Search for the cell housing the specified text and yield its (x, y) center coordinate. 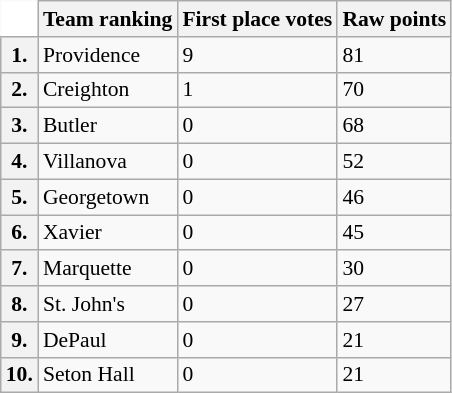
Providence (108, 55)
45 (394, 233)
30 (394, 269)
52 (394, 162)
St. John's (108, 304)
1 (257, 90)
81 (394, 55)
2. (20, 90)
DePaul (108, 340)
1. (20, 55)
70 (394, 90)
3. (20, 126)
Georgetown (108, 197)
7. (20, 269)
27 (394, 304)
Butler (108, 126)
46 (394, 197)
68 (394, 126)
Creighton (108, 90)
Xavier (108, 233)
Raw points (394, 19)
First place votes (257, 19)
10. (20, 375)
4. (20, 162)
Team ranking (108, 19)
Seton Hall (108, 375)
Villanova (108, 162)
6. (20, 233)
8. (20, 304)
5. (20, 197)
9. (20, 340)
Marquette (108, 269)
9 (257, 55)
